Determine the [x, y] coordinate at the center of the cell enclosing the given text.  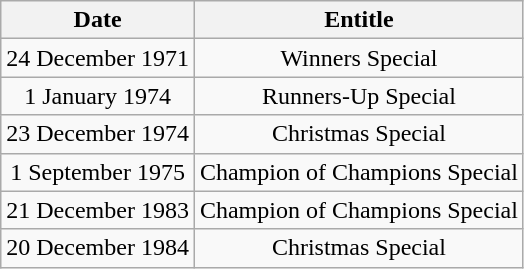
Date [98, 20]
1 January 1974 [98, 96]
24 December 1971 [98, 58]
Winners Special [358, 58]
Runners-Up Special [358, 96]
21 December 1983 [98, 210]
Entitle [358, 20]
20 December 1984 [98, 248]
23 December 1974 [98, 134]
1 September 1975 [98, 172]
